For the text-containing cell, return its midpoint in [X, Y] coordinate format. 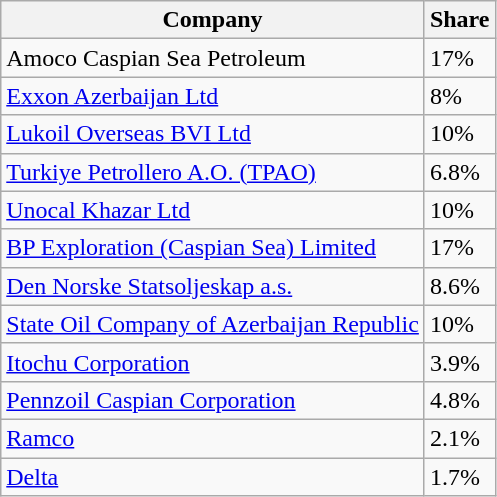
Pennzoil Caspian Corporation [213, 400]
2.1% [460, 438]
Lukoil Overseas BVI Ltd [213, 134]
4.8% [460, 400]
8% [460, 96]
Ramco [213, 438]
BP Exploration (Caspian Sea) Limited [213, 248]
8.6% [460, 286]
3.9% [460, 362]
Exxon Azerbaijan Ltd [213, 96]
Itochu Corporation [213, 362]
State Oil Company of Azerbaijan Republic [213, 324]
Unocal Khazar Ltd [213, 210]
1.7% [460, 477]
Den Norske Statsoljeskap a.s. [213, 286]
6.8% [460, 172]
Turkiye Petrollero A.O. (TPAO) [213, 172]
Company [213, 20]
Share [460, 20]
Amoco Caspian Sea Petroleum [213, 58]
Delta [213, 477]
